Provide the [x, y] coordinate of the cell's center where the given text is located.  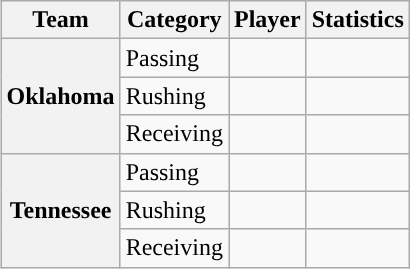
Oklahoma [60, 96]
Player [267, 20]
Team [60, 20]
Category [174, 20]
Statistics [358, 20]
Tennessee [60, 210]
